Scan for the cell matching the given text and deliver its (x, y) coordinate at center. 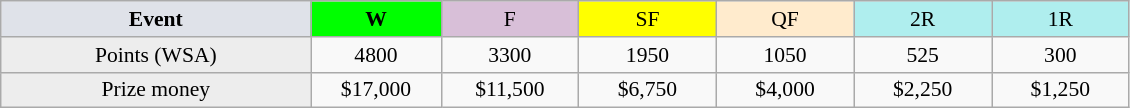
$11,500 (510, 90)
Prize money (156, 90)
$17,000 (376, 90)
1950 (648, 55)
2R (923, 19)
Event (156, 19)
W (376, 19)
Points (WSA) (156, 55)
$4,000 (785, 90)
$2,250 (923, 90)
1050 (785, 55)
SF (648, 19)
QF (785, 19)
525 (923, 55)
$6,750 (648, 90)
3300 (510, 55)
F (510, 19)
300 (1061, 55)
1R (1061, 19)
4800 (376, 55)
$1,250 (1061, 90)
